Locate the cell with the specified text and output its [X, Y] center coordinate. 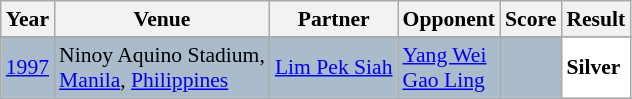
Score [530, 19]
Yang Wei Gao Ling [450, 68]
Year [28, 19]
Silver [596, 68]
Lim Pek Siah [334, 68]
1997 [28, 68]
Partner [334, 19]
Opponent [450, 19]
Result [596, 19]
Venue [162, 19]
Ninoy Aquino Stadium,Manila, Philippines [162, 68]
